Return [X, Y] of the center of cell containing provided text 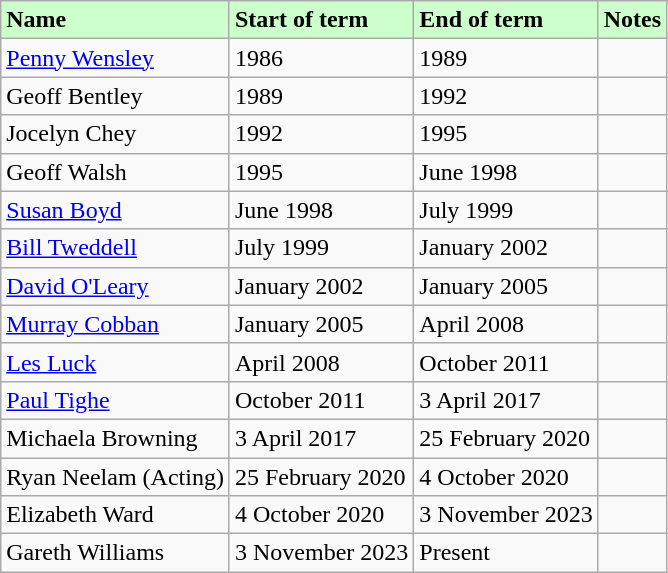
Elizabeth Ward [116, 515]
Penny Wensley [116, 58]
Ryan Neelam (Acting) [116, 477]
Name [116, 20]
Les Luck [116, 362]
Start of term [321, 20]
Notes [632, 20]
Gareth Williams [116, 553]
Jocelyn Chey [116, 134]
Murray Cobban [116, 324]
Bill Tweddell [116, 248]
Geoff Bentley [116, 96]
David O'Leary [116, 286]
Michaela Browning [116, 438]
Present [506, 553]
1986 [321, 58]
Susan Boyd [116, 210]
Paul Tighe [116, 400]
End of term [506, 20]
Geoff Walsh [116, 172]
